Capture the cell that displays the provided text and extract its [X, Y] central coordinate. 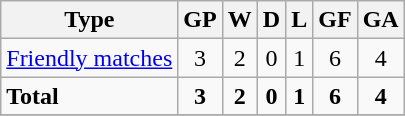
Type [90, 20]
GP [200, 20]
W [240, 20]
D [271, 20]
Total [90, 96]
L [300, 20]
Friendly matches [90, 58]
GA [380, 20]
GF [335, 20]
